Return (X, Y) of the center of cell containing provided text 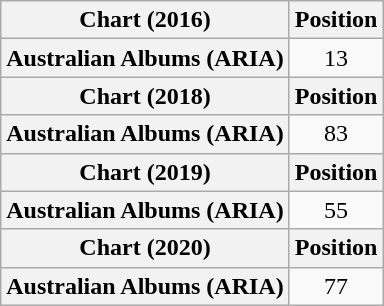
55 (336, 210)
Chart (2016) (145, 20)
77 (336, 286)
Chart (2018) (145, 96)
83 (336, 134)
Chart (2019) (145, 172)
Chart (2020) (145, 248)
13 (336, 58)
